Determine the (X, Y) coordinate at the center of the cell enclosing the given text.  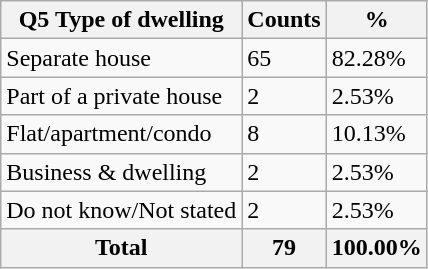
% (376, 20)
Do not know/Not stated (122, 210)
Counts (284, 20)
Total (122, 248)
8 (284, 134)
65 (284, 58)
Part of a private house (122, 96)
Business & dwelling (122, 172)
79 (284, 248)
82.28% (376, 58)
100.00% (376, 248)
Q5 Type of dwelling (122, 20)
Separate house (122, 58)
10.13% (376, 134)
Flat/apartment/condo (122, 134)
